Search for the cell housing the specified text and yield its [X, Y] center coordinate. 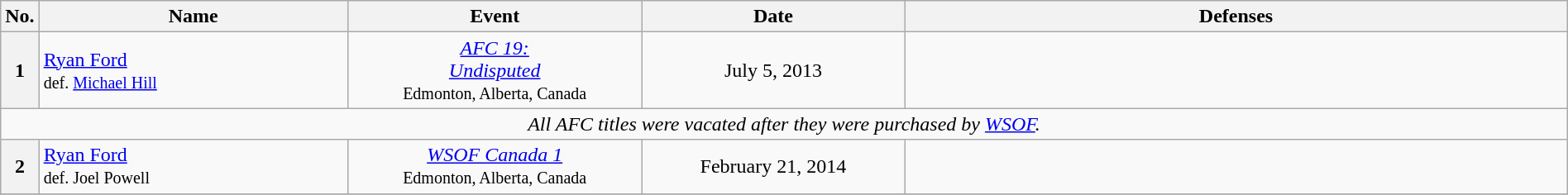
Defenses [1236, 17]
All AFC titles were vacated after they were purchased by WSOF. [784, 124]
Ryan Forddef. Joel Powell [194, 167]
No. [20, 17]
Ryan Forddef. Michael Hill [194, 70]
WSOF Canada 1Edmonton, Alberta, Canada [495, 167]
Event [495, 17]
1 [20, 70]
July 5, 2013 [773, 70]
Name [194, 17]
February 21, 2014 [773, 167]
Date [773, 17]
AFC 19:UndisputedEdmonton, Alberta, Canada [495, 70]
2 [20, 167]
